Search for the cell housing the specified text and yield its [X, Y] center coordinate. 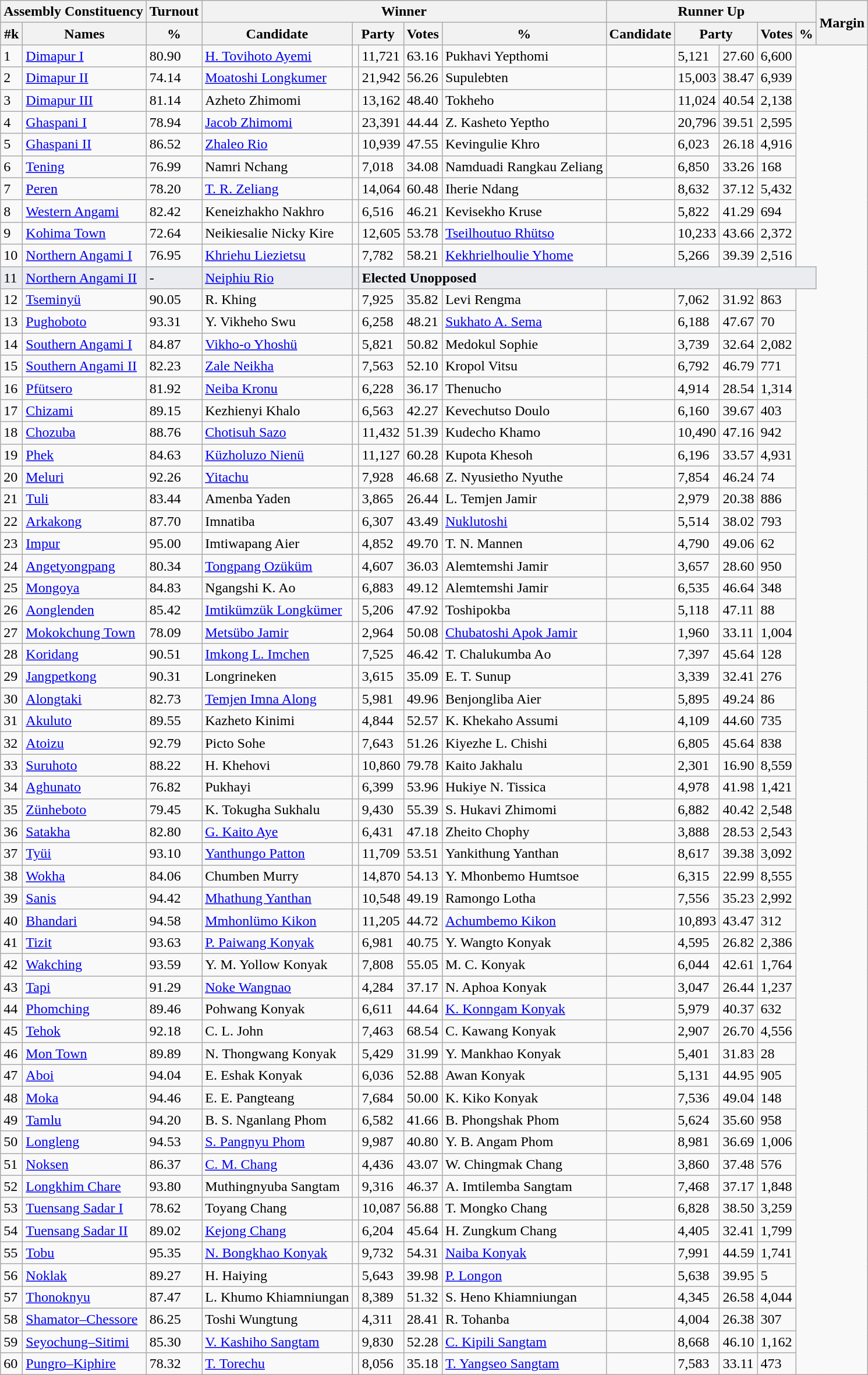
43 [12, 987]
B. S. Nganlang Phom [277, 1120]
Zhaleo Rio [277, 144]
47.16 [738, 433]
59 [12, 1341]
5,121 [697, 56]
46.37 [423, 1186]
2,543 [777, 832]
56.26 [423, 78]
2 [12, 78]
6,036 [381, 1076]
A. Imtilemba Sangtam [524, 1186]
86.37 [174, 1164]
K. Khekaho Assumi [524, 721]
20,796 [697, 122]
H. Zungkum Chang [524, 1231]
Seyochung–Sitimi [84, 1341]
7,928 [381, 477]
12,605 [381, 233]
2,301 [697, 765]
5,895 [697, 699]
93.59 [174, 964]
35.23 [738, 898]
63.16 [423, 56]
1,314 [777, 388]
17 [12, 411]
82.73 [174, 699]
49 [12, 1120]
Runner Up [711, 12]
41.98 [738, 787]
26.70 [738, 1031]
7,463 [381, 1031]
10,087 [381, 1208]
Ghaspani II [84, 144]
Y. Wangto Konyak [524, 942]
Tyüi [84, 854]
29 [12, 677]
50 [12, 1142]
7,684 [381, 1098]
V. Kashiho Sangtam [277, 1341]
44 [12, 1009]
7,563 [381, 366]
Y. Mhonbemo Humtsoe [524, 876]
95.00 [174, 543]
Benjongliba Aier [524, 699]
6,600 [777, 56]
168 [777, 167]
51 [12, 1164]
84.63 [174, 455]
52.88 [423, 1076]
53.78 [423, 233]
Toyang Chang [277, 1208]
47.18 [423, 832]
8,617 [697, 854]
33 [12, 765]
W. Chingmak Chang [524, 1164]
82.23 [174, 366]
89.89 [174, 1054]
82.42 [174, 211]
1,421 [777, 787]
C. Kawang Konyak [524, 1031]
25 [12, 588]
95.35 [174, 1253]
Mokokchung Town [84, 632]
36.17 [423, 388]
7,808 [381, 964]
S. Heno Khiamniungan [524, 1297]
35.18 [423, 1364]
74.14 [174, 78]
94.42 [174, 898]
7,643 [381, 743]
42.27 [423, 411]
33.26 [738, 167]
3,615 [381, 677]
#k [12, 34]
735 [777, 721]
5,624 [697, 1120]
26 [12, 610]
Wokha [84, 876]
28.53 [738, 832]
60 [12, 1364]
Keneizhakho Nakhro [277, 211]
40.37 [738, 1009]
9,732 [381, 1253]
Arkakong [84, 521]
Naiba Konyak [524, 1253]
94.20 [174, 1120]
88 [777, 610]
Neiba Kronu [277, 388]
39.38 [738, 854]
42.61 [738, 964]
Noksen [84, 1164]
3,259 [777, 1208]
Neikiesalie Nicky Kire [277, 233]
C. L. John [277, 1031]
84.06 [174, 876]
13,162 [381, 100]
49.96 [423, 699]
93.80 [174, 1186]
8,559 [777, 765]
7,525 [381, 655]
Azheto Zhimomi [277, 100]
10,860 [381, 765]
26.82 [738, 942]
Sanis [84, 898]
Turnout [174, 12]
Chubatoshi Apok Jamir [524, 632]
T. Chalukumba Ao [524, 655]
Shamator–Chessore [84, 1319]
E. E. Pangteang [277, 1098]
47.67 [738, 322]
Mongoya [84, 588]
58 [12, 1319]
80.34 [174, 565]
Y. Mankhao Konyak [524, 1054]
40.54 [738, 100]
4 [12, 122]
9,430 [381, 810]
Tokheho [524, 100]
Nuklutoshi [524, 521]
3,657 [697, 565]
5,979 [697, 1009]
P. Paiwang Konyak [277, 942]
5,118 [697, 610]
Zünheboto [84, 810]
7 [12, 189]
90.31 [174, 677]
5,206 [381, 610]
54 [12, 1231]
Elected Unopposed [587, 278]
6,582 [381, 1120]
47.92 [423, 610]
46.64 [738, 588]
80.90 [174, 56]
Yitachu [277, 477]
37.12 [738, 189]
Z. Kasheto Yeptho [524, 122]
49.04 [738, 1098]
694 [777, 211]
46.42 [423, 655]
771 [777, 366]
6,805 [697, 743]
K. Kiko Konyak [524, 1098]
2,548 [777, 810]
8 [12, 211]
6,792 [697, 366]
92.26 [174, 477]
50.00 [423, 1098]
18 [12, 433]
79.78 [423, 765]
7,062 [697, 300]
47.55 [423, 144]
56.88 [423, 1208]
Pukhavi Yepthomi [524, 56]
90.51 [174, 655]
348 [777, 588]
8,389 [381, 1297]
Pungro–Kiphire [84, 1364]
78.20 [174, 189]
Kevisekho Kruse [524, 211]
2,595 [777, 122]
6,228 [381, 388]
52.10 [423, 366]
26.38 [738, 1319]
Assembly Constituency [73, 12]
87.47 [174, 1297]
Namduadi Rangkau Zeliang [524, 167]
4,311 [381, 1319]
11,432 [381, 433]
4,844 [381, 721]
2,516 [777, 255]
55.05 [423, 964]
2,372 [777, 233]
Tehok [84, 1031]
C. M. Chang [277, 1164]
56 [12, 1275]
22.99 [738, 876]
4,607 [381, 565]
36.03 [423, 565]
40 [12, 920]
34.08 [423, 167]
45 [12, 1031]
Pohwang Konyak [277, 1009]
7,782 [381, 255]
49.70 [423, 543]
60.28 [423, 455]
32 [12, 743]
52.57 [423, 721]
Metsübo Jamir [277, 632]
49.12 [423, 588]
Namri Nchang [277, 167]
4,914 [697, 388]
35.09 [423, 677]
5,432 [777, 189]
Mhathung Yanthan [277, 898]
S. Hukavi Zhimomi [524, 810]
Y. Vikheho Swu [277, 322]
6,399 [381, 787]
Dimapur III [84, 100]
Levi Rengma [524, 300]
43.49 [423, 521]
85.42 [174, 610]
39.67 [738, 411]
78.62 [174, 1208]
37.48 [738, 1164]
70 [777, 322]
6,044 [697, 964]
Moka [84, 1098]
4,044 [777, 1297]
37 [12, 854]
1,162 [777, 1341]
Southern Angami II [84, 366]
83.44 [174, 499]
52 [12, 1186]
473 [777, 1364]
Imtiwapang Aier [277, 543]
Thonoknyu [84, 1297]
6,307 [381, 521]
Kupota Khesoh [524, 455]
Küzholuzo Nienü [277, 455]
K. Konngam Konyak [524, 1009]
27.60 [738, 56]
22 [12, 521]
R. Tohanba [524, 1319]
Jacob Zhimomi [277, 122]
4,284 [381, 987]
54.13 [423, 876]
Southern Angami I [84, 344]
26.18 [738, 144]
Imnatiba [277, 521]
39.51 [738, 122]
886 [777, 499]
7,397 [697, 655]
Chizami [84, 411]
Suruhoto [84, 765]
1,764 [777, 964]
Longrineken [277, 677]
89.46 [174, 1009]
Temjen Imna Along [277, 699]
5,131 [697, 1076]
46.24 [738, 477]
Picto Sohe [277, 743]
4,345 [697, 1297]
Kohima Town [84, 233]
Zale Neikha [277, 366]
31.83 [738, 1054]
94.58 [174, 920]
1,237 [777, 987]
Noke Wangnao [277, 987]
72.64 [174, 233]
3,092 [777, 854]
8,981 [697, 1142]
6,611 [381, 1009]
55.39 [423, 810]
4,931 [777, 455]
7,536 [697, 1098]
Margin [842, 23]
6,315 [697, 876]
Zheito Chophy [524, 832]
Dimapur II [84, 78]
Atoizu [84, 743]
1,960 [697, 632]
51.39 [423, 433]
Pukhayi [277, 787]
Y. B. Angam Phom [524, 1142]
44.59 [738, 1253]
42 [12, 964]
11,721 [381, 56]
T. Mongko Chang [524, 1208]
44.44 [423, 122]
20 [12, 477]
Tizit [84, 942]
7,468 [697, 1186]
13 [12, 322]
4,405 [697, 1231]
632 [777, 1009]
86 [777, 699]
35.60 [738, 1120]
46.10 [738, 1341]
48.21 [423, 322]
Tseilhoutuo Rhütso [524, 233]
8,056 [381, 1364]
41.29 [738, 211]
7,556 [697, 898]
Wakching [84, 964]
Alongtaki [84, 699]
9,316 [381, 1186]
10,893 [697, 920]
6,188 [697, 322]
Hukiye N. Tissica [524, 787]
Chotisuh Sazo [277, 433]
N. Aphoa Konyak [524, 987]
68.54 [423, 1031]
E. T. Sunup [524, 677]
2,979 [697, 499]
10 [12, 255]
Kekhrielhoulie Yhome [524, 255]
39.98 [423, 1275]
74 [777, 477]
38.50 [738, 1208]
78.94 [174, 122]
20.38 [738, 499]
46.68 [423, 477]
3 [12, 100]
90.05 [174, 300]
4,109 [697, 721]
38.47 [738, 78]
58.21 [423, 255]
7,854 [697, 477]
L. Khumo Khiamniungan [277, 1297]
Angetyongpang [84, 565]
76.82 [174, 787]
5,822 [697, 211]
1,848 [777, 1186]
76.99 [174, 167]
3,865 [381, 499]
Phomching [84, 1009]
3,888 [697, 832]
7,925 [381, 300]
50.82 [423, 344]
6,563 [381, 411]
Tuensang Sadar I [84, 1208]
4,556 [777, 1031]
E. Eshak Konyak [277, 1076]
Neiphiu Rio [277, 278]
84.83 [174, 588]
Supulebten [524, 78]
T. Yangseo Sangtam [524, 1364]
Chumben Murry [277, 876]
85.30 [174, 1341]
Imtikümzük Longkümer [277, 610]
Amenba Yaden [277, 499]
Koridang [84, 655]
31 [12, 721]
Tuensang Sadar II [84, 1231]
Noklak [84, 1275]
11,024 [697, 100]
16.90 [738, 765]
44.64 [423, 1009]
P. Longon [524, 1275]
Northern Angami I [84, 255]
16 [12, 388]
Ramongo Lotha [524, 898]
2,964 [381, 632]
86.52 [174, 144]
M. C. Konyak [524, 964]
5,981 [381, 699]
Kiyezhe L. Chishi [524, 743]
4,916 [777, 144]
S. Pangnyu Phom [277, 1142]
78.09 [174, 632]
50.08 [423, 632]
39.95 [738, 1275]
9,987 [381, 1142]
Medokul Sophie [524, 344]
Pughoboto [84, 322]
H. Khehovi [277, 765]
46 [12, 1054]
89.15 [174, 411]
55 [12, 1253]
Meluri [84, 477]
35.82 [423, 300]
Tobu [84, 1253]
94.46 [174, 1098]
Pfütsero [84, 388]
2,386 [777, 942]
1,741 [777, 1253]
87.70 [174, 521]
Y. M. Yollow Konyak [277, 964]
11,205 [381, 920]
1,799 [777, 1231]
10,548 [381, 898]
5,821 [381, 344]
5,643 [381, 1275]
89.55 [174, 721]
41.66 [423, 1120]
2,082 [777, 344]
1 [12, 56]
Aghunato [84, 787]
6,431 [381, 832]
Mon Town [84, 1054]
838 [777, 743]
793 [777, 521]
23,391 [381, 122]
T. Torechu [277, 1364]
40.42 [738, 810]
46.21 [423, 211]
6,516 [381, 211]
6,258 [381, 322]
36.69 [738, 1142]
33.57 [738, 455]
312 [777, 920]
T. N. Mannen [524, 543]
88.76 [174, 433]
88.22 [174, 765]
19 [12, 455]
39 [12, 898]
2,907 [697, 1031]
6,939 [777, 78]
31.92 [738, 300]
Names [84, 34]
R. Khing [277, 300]
41 [12, 942]
Western Angami [84, 211]
6,535 [697, 588]
128 [777, 655]
958 [777, 1120]
6,981 [381, 942]
7,991 [697, 1253]
Kezhienyi Khalo [277, 411]
5,266 [697, 255]
8,632 [697, 189]
47.11 [738, 610]
4,595 [697, 942]
11,127 [381, 455]
43.47 [738, 920]
38.02 [738, 521]
93.10 [174, 854]
31.99 [423, 1054]
91.29 [174, 987]
2,138 [777, 100]
9 [12, 233]
23 [12, 543]
2,992 [777, 898]
Kudecho Khamo [524, 433]
3,047 [697, 987]
94.53 [174, 1142]
Z. Nyusietho Nyuthe [524, 477]
1,006 [777, 1142]
28.41 [423, 1319]
Aonglenden [84, 610]
40.80 [423, 1142]
6,883 [381, 588]
Jangpetkong [84, 677]
5,514 [697, 521]
Tseminyü [84, 300]
62 [777, 543]
Ngangshi K. Ao [277, 588]
49.24 [738, 699]
Moatoshi Longkumer [277, 78]
576 [777, 1164]
10,233 [697, 233]
Impur [84, 543]
48.40 [423, 100]
40.75 [423, 942]
93.63 [174, 942]
82.80 [174, 832]
36 [12, 832]
Satakha [84, 832]
Tongpang Ozüküm [277, 565]
Tuli [84, 499]
G. Kaito Aye [277, 832]
Peren [84, 189]
8,668 [697, 1341]
Mmhonlümo Kikon [277, 920]
942 [777, 433]
Iherie Ndang [524, 189]
92.18 [174, 1031]
6,828 [697, 1208]
Awan Konyak [524, 1076]
905 [777, 1076]
15 [12, 366]
5,401 [697, 1054]
51.32 [423, 1297]
Kevingulie Khro [524, 144]
3,739 [697, 344]
7,583 [697, 1364]
4,436 [381, 1164]
Muthingnyuba Sangtam [277, 1186]
44.72 [423, 920]
Achumbemo Kikon [524, 920]
44.95 [738, 1076]
28.60 [738, 565]
24 [12, 565]
51.26 [423, 743]
N. Bongkhao Konyak [277, 1253]
10,490 [697, 433]
950 [777, 565]
14,064 [381, 189]
9,830 [381, 1341]
44.60 [738, 721]
Kazheto Kinimi [277, 721]
49.19 [423, 898]
Bhandari [84, 920]
Tamlu [84, 1120]
47 [12, 1076]
Toshi Wungtung [277, 1319]
Imkong L. Imchen [277, 655]
Northern Angami II [84, 278]
93.31 [174, 322]
B. Phongshak Phom [524, 1120]
21,942 [381, 78]
6 [12, 167]
34 [12, 787]
Yankithung Yanthan [524, 854]
Kaito Jakhalu [524, 765]
H. Tovihoto Ayemi [277, 56]
L. Temjen Jamir [524, 499]
6,023 [697, 144]
11,709 [381, 854]
60.48 [423, 189]
78.32 [174, 1364]
Sukhato A. Sema [524, 322]
N. Thongwang Konyak [277, 1054]
K. Tokugha Sukhalu [277, 810]
52.28 [423, 1341]
89.02 [174, 1231]
6,850 [697, 167]
1,004 [777, 632]
Longkhim Chare [84, 1186]
92.79 [174, 743]
Akuluto [84, 721]
Khriehu Liezietsu [277, 255]
5,429 [381, 1054]
6,204 [381, 1231]
53 [12, 1208]
6,196 [697, 455]
Tening [84, 167]
3,860 [697, 1164]
6,160 [697, 411]
14 [12, 344]
6,882 [697, 810]
Longleng [84, 1142]
38 [12, 876]
79.45 [174, 810]
4,004 [697, 1319]
Tapi [84, 987]
307 [777, 1319]
Dimapur I [84, 56]
4,978 [697, 787]
Kropol Vitsu [524, 366]
35 [12, 810]
53.96 [423, 787]
54.31 [423, 1253]
49.06 [738, 543]
89.27 [174, 1275]
Ghaspani I [84, 122]
39.39 [738, 255]
43.07 [423, 1164]
46.79 [738, 366]
Winner [404, 12]
10,939 [381, 144]
15,003 [697, 78]
8,555 [777, 876]
H. Haiying [277, 1275]
Thenucho [524, 388]
26.58 [738, 1297]
Chozuba [84, 433]
T. R. Zeliang [277, 189]
4,852 [381, 543]
Kejong Chang [277, 1231]
86.25 [174, 1319]
81.92 [174, 388]
Vikho-o Yhoshü [277, 344]
863 [777, 300]
53.51 [423, 854]
- [174, 278]
Yanthungo Patton [277, 854]
48 [12, 1098]
276 [777, 677]
5,638 [697, 1275]
403 [777, 411]
27 [12, 632]
Phek [84, 455]
148 [777, 1098]
28.54 [738, 388]
11 [12, 278]
C. Kipili Sangtam [524, 1341]
Kevechutso Doulo [524, 411]
94.04 [174, 1076]
21 [12, 499]
30 [12, 699]
81.14 [174, 100]
3,339 [697, 677]
32.64 [738, 344]
Toshipokba [524, 610]
12 [12, 300]
Aboi [84, 1076]
76.95 [174, 255]
57 [12, 1297]
4,790 [697, 543]
43.66 [738, 233]
84.87 [174, 344]
7,018 [381, 167]
14,870 [381, 876]
